From the cell containing the given text, extract its center point as (X, Y) coordinate. 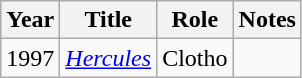
Hercules (108, 58)
Year (30, 20)
Notes (267, 20)
Role (195, 20)
Title (108, 20)
1997 (30, 58)
Clotho (195, 58)
